From the cell containing the given text, extract its center point as [X, Y] coordinate. 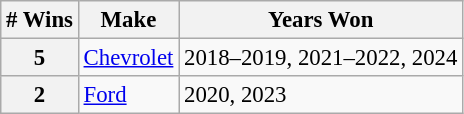
2018–2019, 2021–2022, 2024 [321, 58]
Ford [128, 95]
Chevrolet [128, 58]
2 [40, 95]
5 [40, 58]
# Wins [40, 20]
Make [128, 20]
Years Won [321, 20]
2020, 2023 [321, 95]
